Pinpoint the cell where the given text exists, returning its (X, Y) midpoint coordinate. 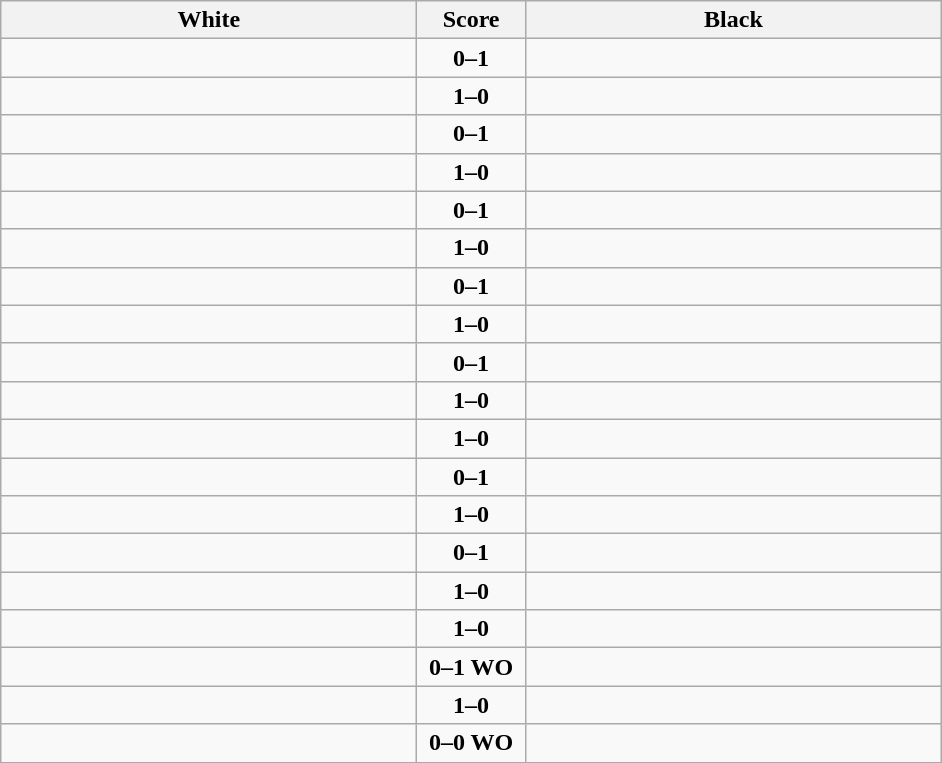
0–0 WO (472, 743)
0–1 WO (472, 667)
White (209, 20)
Score (472, 20)
Black (733, 20)
